Return (X, Y) of the center of cell containing provided text 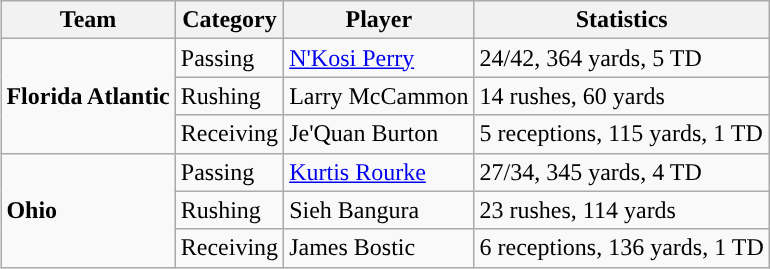
27/34, 345 yards, 4 TD (622, 172)
5 receptions, 115 yards, 1 TD (622, 134)
Player (379, 20)
Je'Quan Burton (379, 134)
24/42, 364 yards, 5 TD (622, 58)
N'Kosi Perry (379, 58)
Florida Atlantic (88, 96)
Larry McCammon (379, 96)
14 rushes, 60 yards (622, 96)
Category (229, 20)
23 rushes, 114 yards (622, 210)
Statistics (622, 20)
Ohio (88, 210)
Team (88, 20)
Sieh Bangura (379, 210)
Kurtis Rourke (379, 172)
6 receptions, 136 yards, 1 TD (622, 248)
James Bostic (379, 248)
